Scan for the cell matching the given text and deliver its (x, y) coordinate at center. 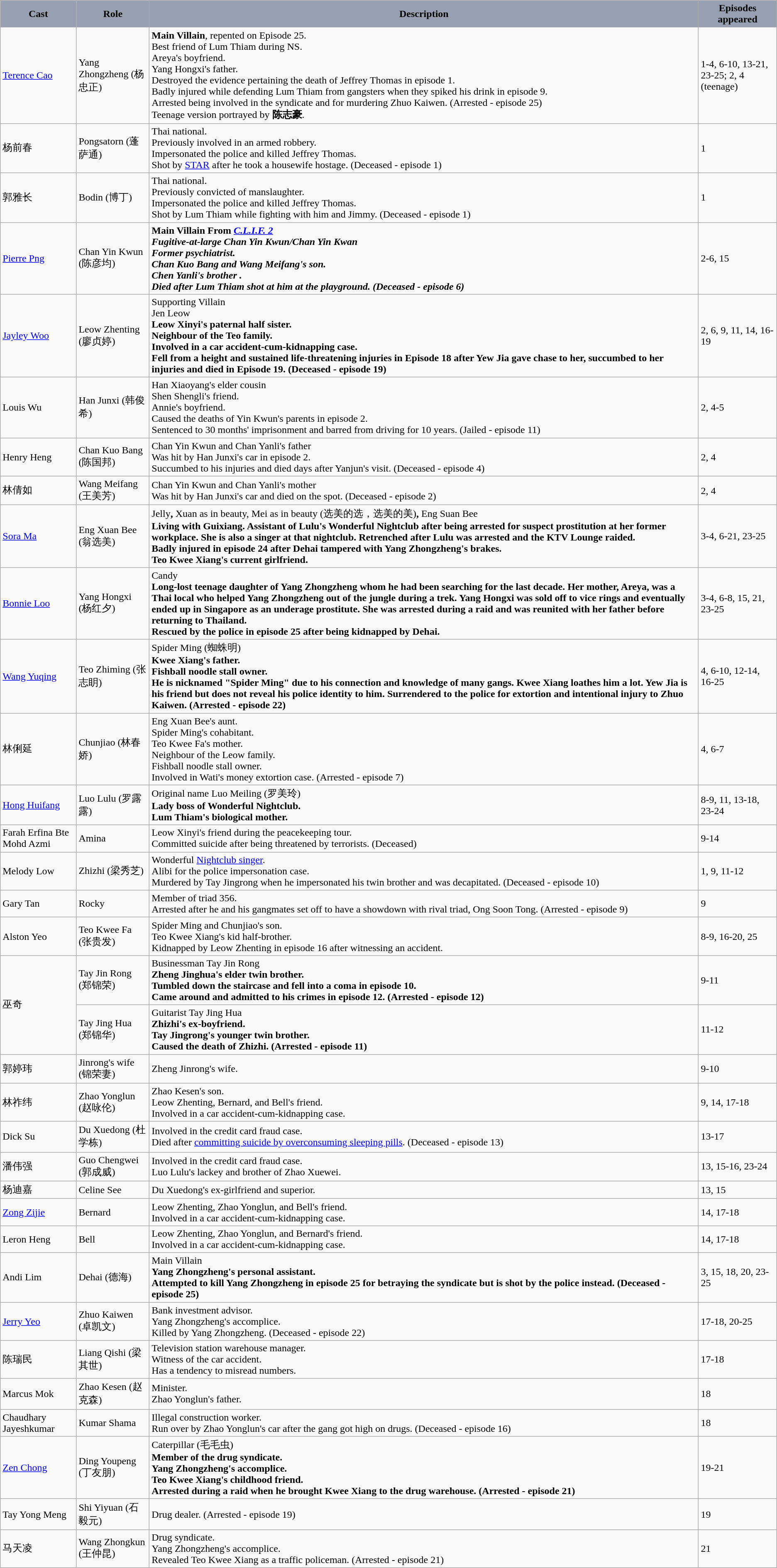
Gary Tan (38, 903)
Tay Yong Meng (38, 1514)
2, 6, 9, 11, 14, 16-19 (738, 336)
1-4, 6-10, 13-21, 23-25; 2, 4 (teenage) (738, 76)
Alston Yeo (38, 936)
Leow Xinyi's friend during the peacekeeping tour.Committed suicide after being threatened by terrorists. (Deceased) (424, 839)
Leow Zhenting, Zhao Yonglun, and Bernard's friend.Involved in a car accident-cum-kidnapping case. (424, 1239)
2, 4-5 (738, 408)
Pierre Png (38, 258)
Melody Low (38, 871)
Chaudhary Jayeshkumar (38, 1423)
Pongsatorn (蓬萨通) (113, 148)
4, 6-10, 12-14, 16-25 (738, 676)
Kumar Shama (113, 1423)
Member of triad 356.Arrested after he and his gangmates set off to have a showdown with rival triad, Ong Soon Tong. (Arrested - episode 9) (424, 903)
郭雅长 (38, 198)
Du Xuedong (杜学栋) (113, 1137)
Original name Luo Meiling (罗美玲)Lady boss of Wonderful Nightclub.Lum Thiam's biological mother. (424, 805)
17-18, 20-25 (738, 1321)
Leron Heng (38, 1239)
13-17 (738, 1137)
Andi Lim (38, 1277)
Chunjiao (林春娇) (113, 749)
Teo Kwee Fa (张贵发) (113, 936)
Tay Jin Rong (郑锦荣) (113, 980)
Involved in the credit card fraud case.Luo Lulu's lackey and brother of Zhao Xuewei. (424, 1167)
林俐延 (38, 749)
Chan Kuo Bang (陈国邦) (113, 457)
郭婷玮 (38, 1069)
Wang Yuqing (38, 676)
Rocky (113, 903)
Yang Zhongzheng (杨忠正) (113, 76)
Involved in the credit card fraud case.Died after committing suicide by overconsuming sleeping pills. (Deceased - episode 13) (424, 1137)
Liang Qishi (梁其世) (113, 1360)
Drug syndicate.Yang Zhongzheng's accomplice.Revealed Teo Kwee Xiang as a traffic policeman. (Arrested - episode 21) (424, 1548)
Wang Meifang (王美芳) (113, 491)
Zong Zijie (38, 1212)
杨前春 (38, 148)
8-9, 11, 13-18, 23-24 (738, 805)
Jinrong's wife (锦荣妻) (113, 1069)
3, 15, 18, 20, 23-25 (738, 1277)
Sora Ma (38, 536)
杨迪嘉 (38, 1190)
Spider Ming and Chunjiao's son.Teo Kwee Xiang's kid half-brother.Kidnapped by Leow Zhenting in episode 16 after witnessing an accident. (424, 936)
9-10 (738, 1069)
Illegal construction worker.Run over by Zhao Yonglun's car after the gang got high on drugs. (Deceased - episode 16) (424, 1423)
13, 15-16, 23-24 (738, 1167)
13, 15 (738, 1190)
Jerry Yeo (38, 1321)
Cast (38, 14)
11-12 (738, 1030)
9 (738, 903)
4, 6-7 (738, 749)
Episodes appeared (738, 14)
Teo Zhiming (张志眀) (113, 676)
Shi Yiyuan (石毅元) (113, 1514)
9-14 (738, 839)
Dick Su (38, 1137)
Bernard (113, 1212)
Terence Cao (38, 76)
3-4, 6-21, 23-25 (738, 536)
Description (424, 14)
Wang Zhongkun (王仲昆) (113, 1548)
Luo Lulu (罗露露) (113, 805)
Eng Xuan Bee (翁选美) (113, 536)
19 (738, 1514)
Louis Wu (38, 408)
Chan Yin Kwun (陈彦均) (113, 258)
Bell (113, 1239)
17-18 (738, 1360)
林倩如 (38, 491)
Dehai (德海) (113, 1277)
Han Junxi (韩俊希) (113, 408)
Minister.Zhao Yonglun's father. (424, 1394)
Drug dealer. (Arrested - episode 19) (424, 1514)
Hong Huifang (38, 805)
9-11 (738, 980)
Tay Jing Hua (郑锦华) (113, 1030)
Role (113, 14)
Zheng Jinrong's wife. (424, 1069)
巫奇 (38, 1005)
Zhao Kesen (赵克森) (113, 1394)
Celine See (113, 1190)
Ding Youpeng (丁友朋) (113, 1468)
Zhao Yonglun (赵咏伦) (113, 1102)
Zhuo Kaiwen (卓凯文) (113, 1321)
Bodin (博丁) (113, 198)
陈瑞民 (38, 1360)
19-21 (738, 1468)
Leow Zhenting, Zhao Yonglun, and Bell's friend.Involved in a car accident-cum-kidnapping case. (424, 1212)
8-9, 16-20, 25 (738, 936)
Bonnie Loo (38, 604)
Chan Yin Kwun and Chan Yanli's mother Was hit by Han Junxi's car and died on the spot. (Deceased - episode 2) (424, 491)
Zhao Kesen's son.Leow Zhenting, Bernard, and Bell's friend.Involved in a car accident-cum-kidnapping case. (424, 1102)
Henry Heng (38, 457)
Guitarist Tay Jing Hua Zhizhi's ex-boyfriend.Tay Jingrong's younger twin brother.Caused the death of Zhizhi. (Arrested - episode 11) (424, 1030)
Television station warehouse manager.Witness of the car accident.Has a tendency to misread numbers. (424, 1360)
Marcus Mok (38, 1394)
Amina (113, 839)
Zhizhi (梁秀芝) (113, 871)
Farah Erfina Bte Mohd Azmi (38, 839)
潘伟强 (38, 1167)
9, 14, 17-18 (738, 1102)
Zen Chong (38, 1468)
3-4, 6-8, 15, 21, 23-25 (738, 604)
21 (738, 1548)
Guo Chengwei (郭成威) (113, 1167)
2-6, 15 (738, 258)
Du Xuedong's ex-girlfriend and superior. (424, 1190)
马天凌 (38, 1548)
1, 9, 11-12 (738, 871)
Jayley Woo (38, 336)
Leow Zhenting (廖贞婷) (113, 336)
Yang Hongxi (杨红夕) (113, 604)
林祚纬 (38, 1102)
Bank investment advisor.Yang Zhongzheng's accomplice.Killed by Yang Zhongzheng. (Deceased - episode 22) (424, 1321)
